Provide the (x, y) coordinate of the cell's center where the given text is located.  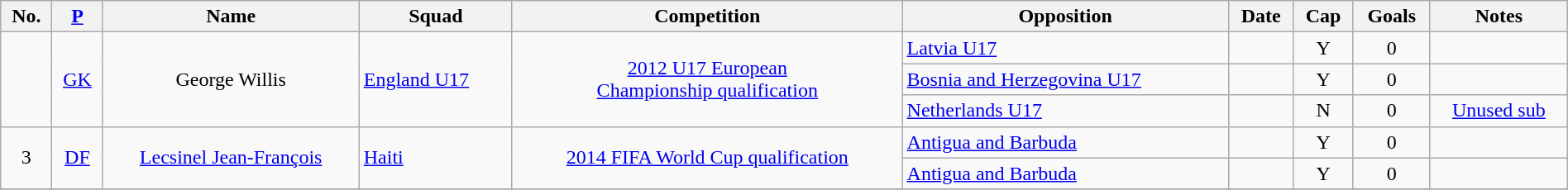
P (78, 17)
No. (26, 17)
Competition (707, 17)
Bosnia and Herzegovina U17 (1065, 79)
Lecsinel Jean-François (231, 158)
Notes (1499, 17)
3 (26, 158)
Squad (435, 17)
Unused sub (1499, 111)
Netherlands U17 (1065, 111)
Date (1260, 17)
DF (78, 158)
Name (231, 17)
Opposition (1065, 17)
Haiti (435, 158)
N (1323, 111)
2012 U17 European Championship qualification (707, 79)
George Willis (231, 79)
Latvia U17 (1065, 48)
Goals (1391, 17)
GK (78, 79)
2014 FIFA World Cup qualification (707, 158)
England U17 (435, 79)
Cap (1323, 17)
